Locate the cell with the specified text and output its (x, y) center coordinate. 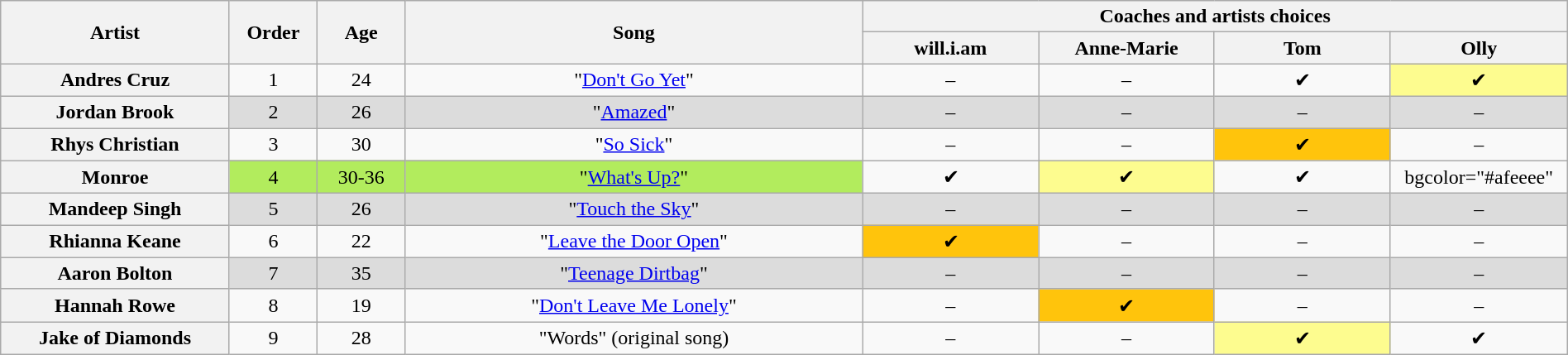
bgcolor="#afeeee" (1479, 177)
"Amazed" (633, 112)
Olly (1479, 48)
Rhys Christian (116, 144)
Monroe (116, 177)
2 (273, 112)
Aaron Bolton (116, 273)
Andres Cruz (116, 80)
1 (273, 80)
will.i.am (951, 48)
4 (273, 177)
3 (273, 144)
22 (361, 242)
35 (361, 273)
Mandeep Singh (116, 209)
"Don't Leave Me Lonely" (633, 305)
Age (361, 32)
24 (361, 80)
8 (273, 305)
Song (633, 32)
Coaches and artists choices (1215, 17)
6 (273, 242)
"Teenage Dirtbag" (633, 273)
5 (273, 209)
Jake of Diamonds (116, 338)
Order (273, 32)
Jordan Brook (116, 112)
"What's Up?" (633, 177)
30 (361, 144)
"So Sick" (633, 144)
"Touch the Sky" (633, 209)
Rhianna Keane (116, 242)
"Words" (original song) (633, 338)
30-36 (361, 177)
9 (273, 338)
Artist (116, 32)
Anne-Marie (1126, 48)
19 (361, 305)
"Don't Go Yet" (633, 80)
Tom (1302, 48)
Hannah Rowe (116, 305)
7 (273, 273)
28 (361, 338)
"Leave the Door Open" (633, 242)
